Identify which cell holds the provided text, then report its [x, y] central coordinate. 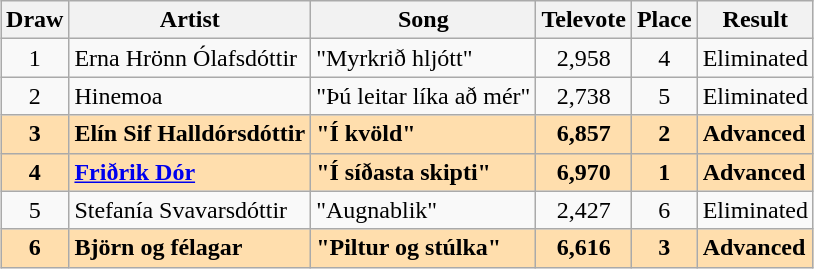
"Þú leitar líka að mér" [424, 96]
Stefanía Svavarsdóttir [190, 210]
6,616 [584, 248]
Friðrik Dór [190, 172]
2,958 [584, 58]
6,857 [584, 134]
Hinemoa [190, 96]
Song [424, 20]
6,970 [584, 172]
"Myrkrið hljótt" [424, 58]
"Augnablik" [424, 210]
Result [755, 20]
2,738 [584, 96]
Artist [190, 20]
Björn og félagar [190, 248]
"Í síðasta skipti" [424, 172]
2,427 [584, 210]
Televote [584, 20]
Erna Hrönn Ólafsdóttir [190, 58]
Elín Sif Halldórsdóttir [190, 134]
Draw [35, 20]
"Í kvöld" [424, 134]
"Piltur og stúlka" [424, 248]
Place [664, 20]
